Return the (X, Y) coordinate for the center point of the cell that contains the specified text.  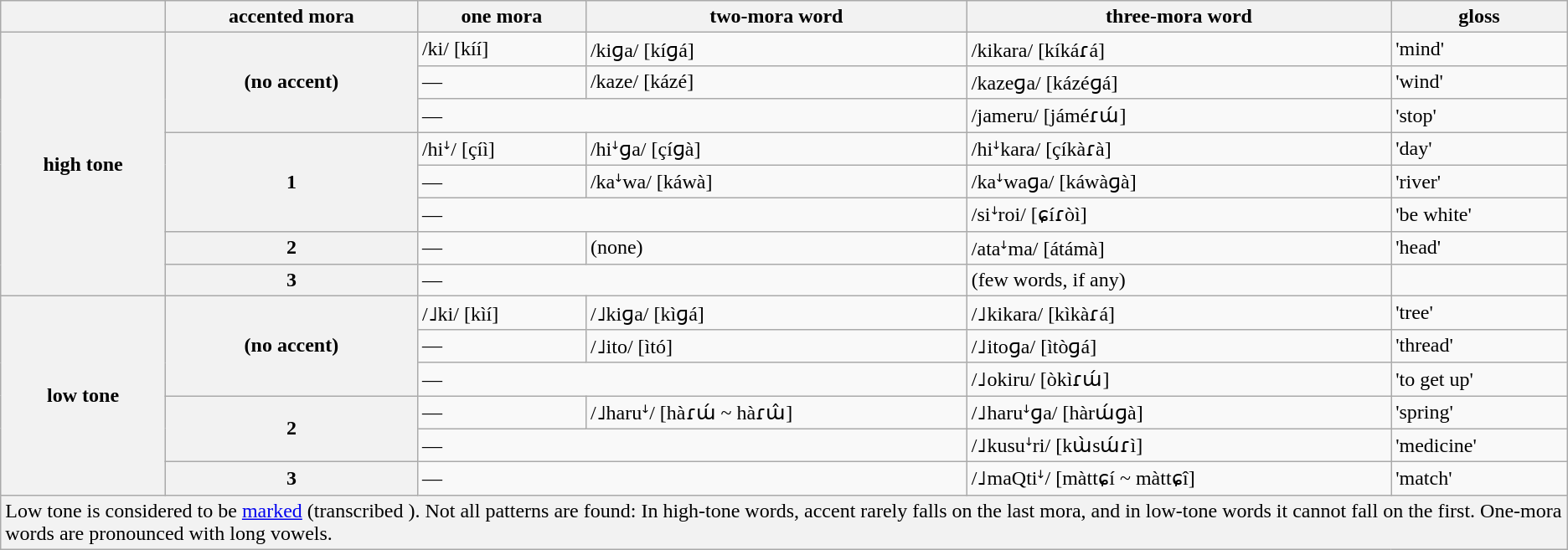
/˩ki/ [kìí] (501, 313)
gloss (1479, 17)
'river' (1479, 182)
/hiꜜkara/ [çíkàɾà] (1179, 149)
1 (291, 182)
/kaꜜwaɡa/ [káwàɡà] (1179, 182)
three-mora word (1179, 17)
'tree' (1479, 313)
'stop' (1479, 116)
'head' (1479, 248)
(few words, if any) (1179, 280)
'mind' (1479, 49)
/˩kikara/ [kìkàɾá] (1179, 313)
/˩itoɡa/ [ìtòɡá] (1179, 346)
/kikara/ [kíkáɾá] (1179, 49)
/hiꜜɡa/ [çíɡà] (776, 149)
/˩haruꜜ/ [hàɾɯ́ ~ hàɾɯ̂] (776, 412)
/jameru/ [jáméɾɯ́] (1179, 116)
'day' (1479, 149)
/˩okiru/ [òkìɾɯ́] (1179, 379)
/˩ito/ [ìtó] (776, 346)
'spring' (1479, 412)
/hiꜜ/ [çíì] (501, 149)
one mora (501, 17)
two-mora word (776, 17)
/˩kiɡa/ [kìɡá] (776, 313)
accented mora (291, 17)
/˩kusuꜜri/ [kɯ̀sɯ́ɾì] (1179, 445)
/˩haruꜜɡa/ [hàrɯ́ɡà] (1179, 412)
high tone (84, 164)
'wind' (1479, 82)
/siꜜroi/ [ɕíɾòì] (1179, 215)
/kazeɡa/ [kázéɡá] (1179, 82)
/ki/ [kíí] (501, 49)
'match' (1479, 479)
'thread' (1479, 346)
(none) (776, 248)
'be white' (1479, 215)
low tone (84, 395)
/kaze/ [kázé] (776, 82)
/˩maQtiꜜ/ [màttɕí ~ màttɕî] (1179, 479)
'to get up' (1479, 379)
/kiɡa/ [kíɡá] (776, 49)
/kaꜜwa/ [káwà] (776, 182)
/ataꜜma/ [átámà] (1179, 248)
'medicine' (1479, 445)
